From the cell containing the given text, extract its center point as [X, Y] coordinate. 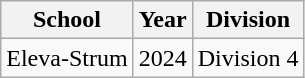
Eleva-Strum [67, 58]
2024 [162, 58]
School [67, 20]
Year [162, 20]
Division 4 [248, 58]
Division [248, 20]
